For the text-containing cell, return its midpoint in [X, Y] coordinate format. 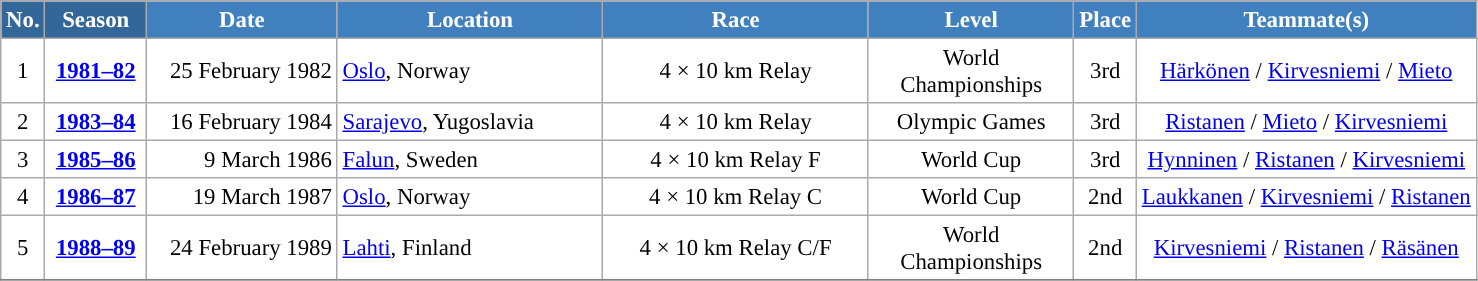
Laukkanen / Kirvesniemi / Ristanen [1306, 197]
Kirvesniemi / Ristanen / Räsänen [1306, 248]
Ristanen / Mieto / Kirvesniemi [1306, 122]
25 February 1982 [242, 72]
1988–89 [96, 248]
No. [23, 20]
Race [736, 20]
Härkönen / Kirvesniemi / Mieto [1306, 72]
9 March 1986 [242, 160]
Sarajevo, Yugoslavia [470, 122]
Teammate(s) [1306, 20]
24 February 1989 [242, 248]
1986–87 [96, 197]
1981–82 [96, 72]
4 × 10 km Relay C [736, 197]
19 March 1987 [242, 197]
Hynninen / Ristanen / Kirvesniemi [1306, 160]
1983–84 [96, 122]
1985–86 [96, 160]
4 × 10 km Relay C/F [736, 248]
3 [23, 160]
Level [971, 20]
Date [242, 20]
4 [23, 197]
1 [23, 72]
2 [23, 122]
4 × 10 km Relay F [736, 160]
Olympic Games [971, 122]
Lahti, Finland [470, 248]
Season [96, 20]
Falun, Sweden [470, 160]
5 [23, 248]
16 February 1984 [242, 122]
Place [1105, 20]
Location [470, 20]
